Find where the given text appears and provide that cell's center as [x, y] coordinate. 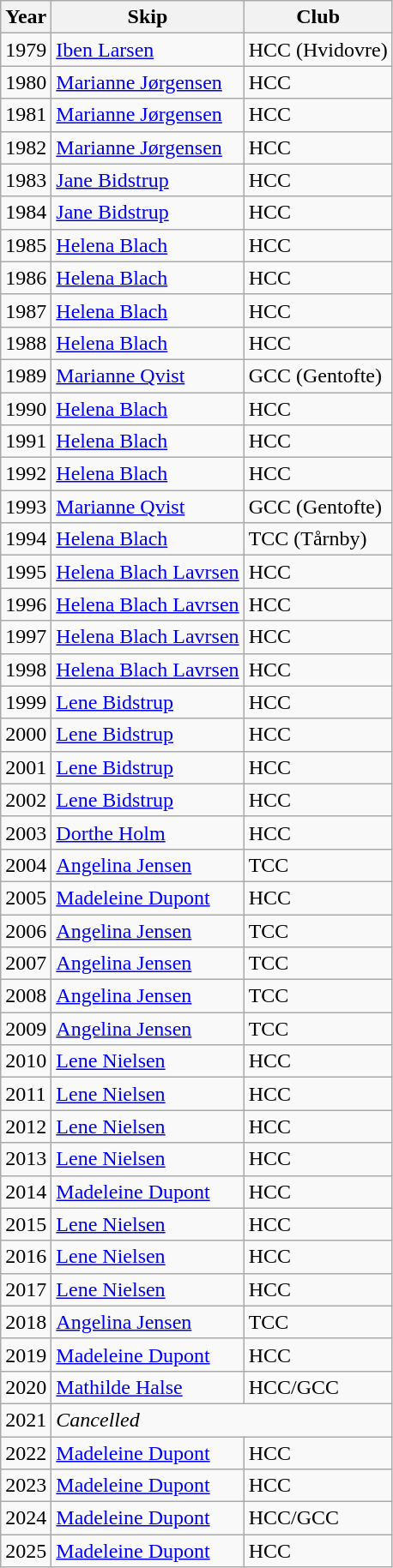
2005 [26, 898]
1999 [26, 702]
1991 [26, 442]
1992 [26, 474]
2023 [26, 1486]
1983 [26, 180]
2019 [26, 1355]
2009 [26, 1029]
2007 [26, 964]
Year [26, 17]
1990 [26, 409]
1989 [26, 375]
1981 [26, 115]
1998 [26, 670]
2004 [26, 865]
Dorthe Holm [148, 832]
2012 [26, 1126]
2017 [26, 1289]
2022 [26, 1453]
2011 [26, 1094]
2018 [26, 1322]
1987 [26, 310]
HCC (Hvidovre) [317, 50]
2003 [26, 832]
2015 [26, 1224]
1996 [26, 604]
2020 [26, 1387]
1993 [26, 507]
2024 [26, 1518]
1982 [26, 147]
2001 [26, 767]
2025 [26, 1551]
1985 [26, 245]
2014 [26, 1192]
1979 [26, 50]
2008 [26, 996]
Iben Larsen [148, 50]
1995 [26, 572]
Cancelled [221, 1420]
Club [317, 17]
Mathilde Halse [148, 1387]
1980 [26, 82]
TCC (Tårnby) [317, 539]
1984 [26, 213]
2006 [26, 930]
1994 [26, 539]
1988 [26, 343]
1997 [26, 637]
2002 [26, 800]
2021 [26, 1420]
1986 [26, 278]
2000 [26, 735]
2010 [26, 1061]
2013 [26, 1159]
Skip [148, 17]
2016 [26, 1257]
